Determine the (x, y) coordinate at the center of the cell enclosing the given text.  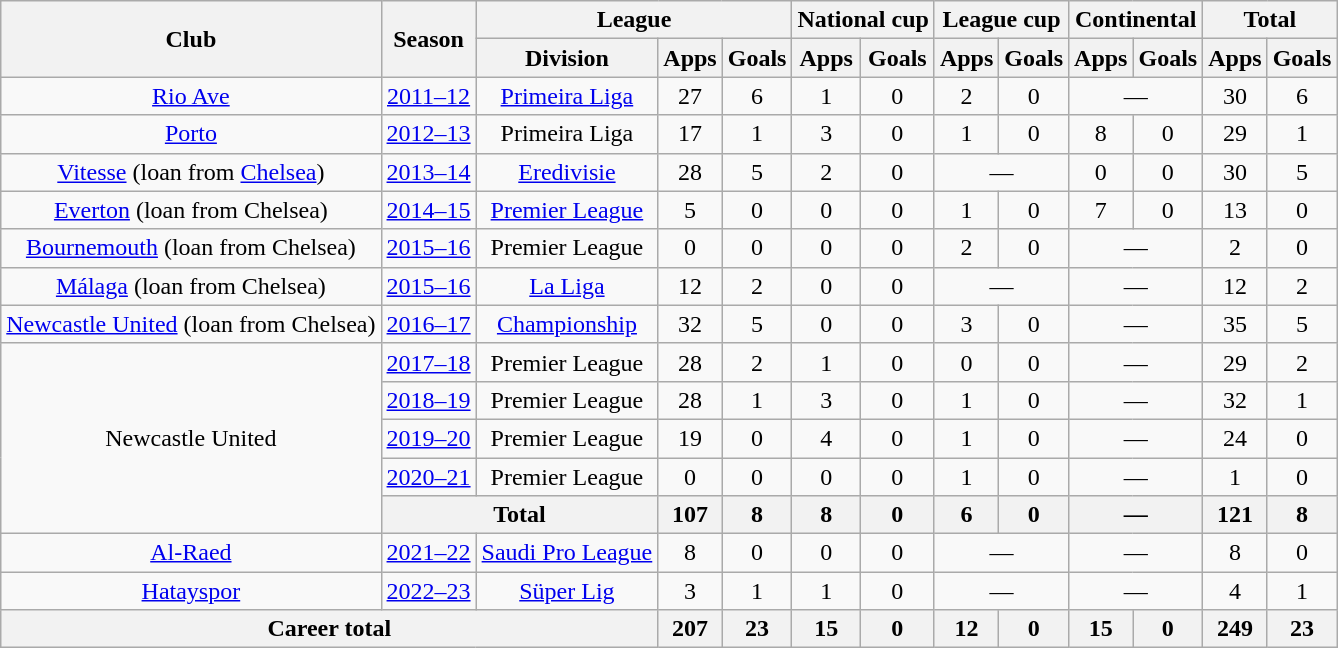
Bournemouth (loan from Chelsea) (191, 248)
2021–22 (428, 553)
24 (1235, 438)
League (634, 20)
Season (428, 39)
Newcastle United (191, 438)
National cup (863, 20)
Newcastle United (loan from Chelsea) (191, 324)
2022–23 (428, 591)
Porto (191, 134)
2016–17 (428, 324)
2019–20 (428, 438)
107 (690, 515)
Rio Ave (191, 96)
2017–18 (428, 362)
Eredivisie (567, 172)
Saudi Pro League (567, 553)
2014–15 (428, 210)
League cup (1001, 20)
Division (567, 58)
Club (191, 39)
Championship (567, 324)
13 (1235, 210)
27 (690, 96)
121 (1235, 515)
Málaga (loan from Chelsea) (191, 286)
La Liga (567, 286)
Hatayspor (191, 591)
2020–21 (428, 477)
2011–12 (428, 96)
2012–13 (428, 134)
Vitesse (loan from Chelsea) (191, 172)
2013–14 (428, 172)
2018–19 (428, 400)
Süper Lig (567, 591)
207 (690, 629)
7 (1101, 210)
17 (690, 134)
249 (1235, 629)
Everton (loan from Chelsea) (191, 210)
Continental (1136, 20)
35 (1235, 324)
19 (690, 438)
Career total (330, 629)
Al-Raed (191, 553)
